Locate the cell with the specified text and output its [X, Y] center coordinate. 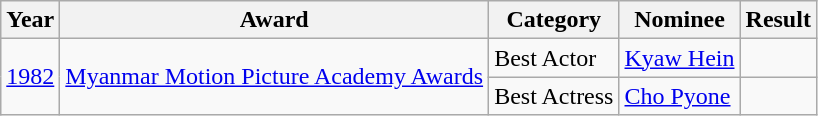
Result [778, 20]
Award [274, 20]
1982 [30, 77]
Myanmar Motion Picture Academy Awards [274, 77]
Year [30, 20]
Best Actress [554, 96]
Cho Pyone [680, 96]
Best Actor [554, 58]
Kyaw Hein [680, 58]
Nominee [680, 20]
Category [554, 20]
